Find where the given text appears and provide that cell's center as [x, y] coordinate. 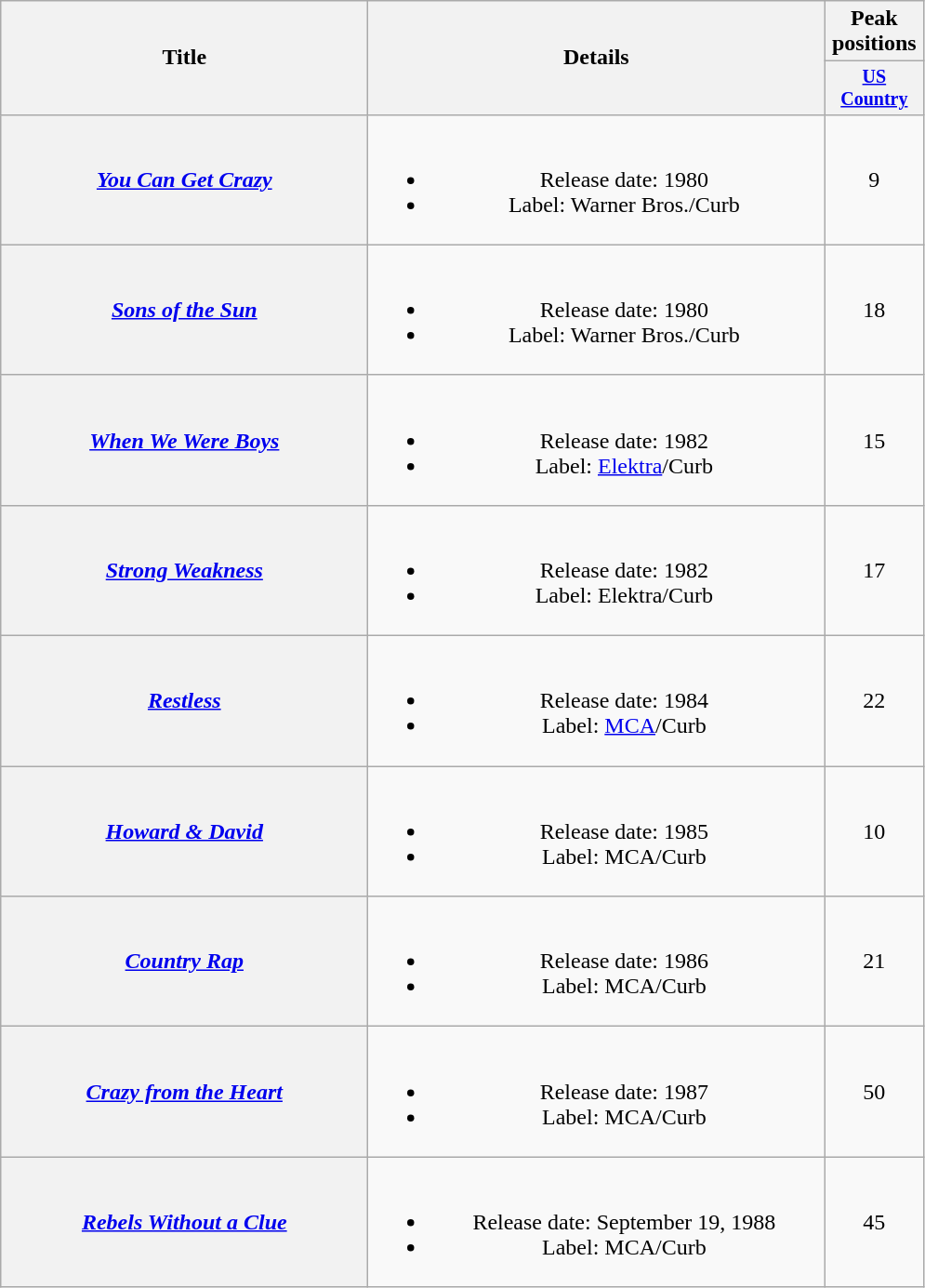
Title [184, 58]
9 [874, 179]
Country Rap [184, 962]
10 [874, 831]
US Country [874, 87]
21 [874, 962]
Release date: 1984Label: MCA/Curb [597, 701]
Release date: 1986Label: MCA/Curb [597, 962]
Release date: 1987Label: MCA/Curb [597, 1092]
Peak positions [874, 32]
When We Were Boys [184, 440]
Release date: 1985Label: MCA/Curb [597, 831]
Details [597, 58]
17 [874, 570]
15 [874, 440]
Crazy from the Heart [184, 1092]
Sons of the Sun [184, 310]
Rebels Without a Clue [184, 1222]
You Can Get Crazy [184, 179]
18 [874, 310]
Howard & David [184, 831]
Restless [184, 701]
Strong Weakness [184, 570]
22 [874, 701]
Release date: September 19, 1988Label: MCA/Curb [597, 1222]
45 [874, 1222]
50 [874, 1092]
